Search for the cell housing the specified text and yield its (x, y) center coordinate. 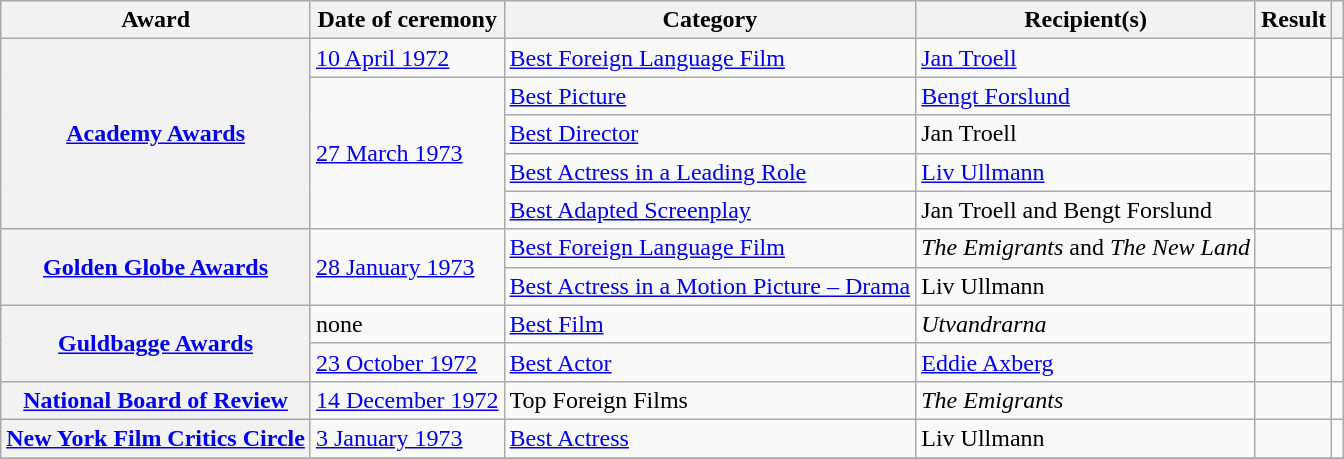
Guldbagge Awards (156, 343)
Eddie Axberg (1086, 362)
Date of ceremony (407, 20)
23 October 1972 (407, 362)
Category (710, 20)
Best Actress in a Leading Role (710, 172)
Best Adapted Screenplay (710, 210)
Award (156, 20)
Best Film (710, 324)
Top Foreign Films (710, 400)
none (407, 324)
Golden Globe Awards (156, 267)
The Emigrants and The New Land (1086, 248)
10 April 1972 (407, 58)
Result (1293, 20)
The Emigrants (1086, 400)
Best Picture (710, 96)
National Board of Review (156, 400)
Utvandrarna (1086, 324)
3 January 1973 (407, 438)
14 December 1972 (407, 400)
Jan Troell and Bengt Forslund (1086, 210)
Academy Awards (156, 134)
Bengt Forslund (1086, 96)
Best Actor (710, 362)
Best Actress in a Motion Picture – Drama (710, 286)
Recipient(s) (1086, 20)
28 January 1973 (407, 267)
New York Film Critics Circle (156, 438)
Best Director (710, 134)
Best Actress (710, 438)
27 March 1973 (407, 153)
